Identify which cell holds the provided text, then report its (X, Y) central coordinate. 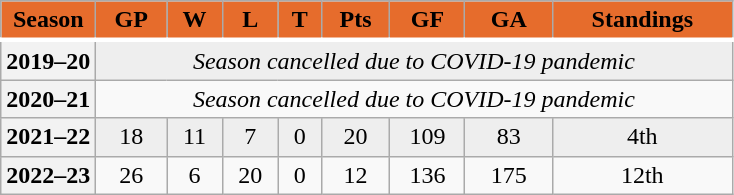
Standings (642, 21)
L (250, 21)
12 (356, 175)
Pts (356, 21)
7 (250, 137)
2022–23 (48, 175)
GP (132, 21)
175 (509, 175)
2019–20 (48, 60)
GA (509, 21)
2020–21 (48, 99)
Season (48, 21)
GF (428, 21)
4th (642, 137)
2021–22 (48, 137)
109 (428, 137)
W (195, 21)
83 (509, 137)
6 (195, 175)
12th (642, 175)
18 (132, 137)
11 (195, 137)
T (300, 21)
136 (428, 175)
26 (132, 175)
